Return [X, Y] of the center of cell containing provided text 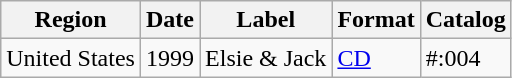
#:004 [466, 58]
Region [71, 20]
Date [170, 20]
Label [266, 20]
Elsie & Jack [266, 58]
United States [71, 58]
CD [376, 58]
Catalog [466, 20]
1999 [170, 58]
Format [376, 20]
